Search for the cell housing the specified text and yield its [x, y] center coordinate. 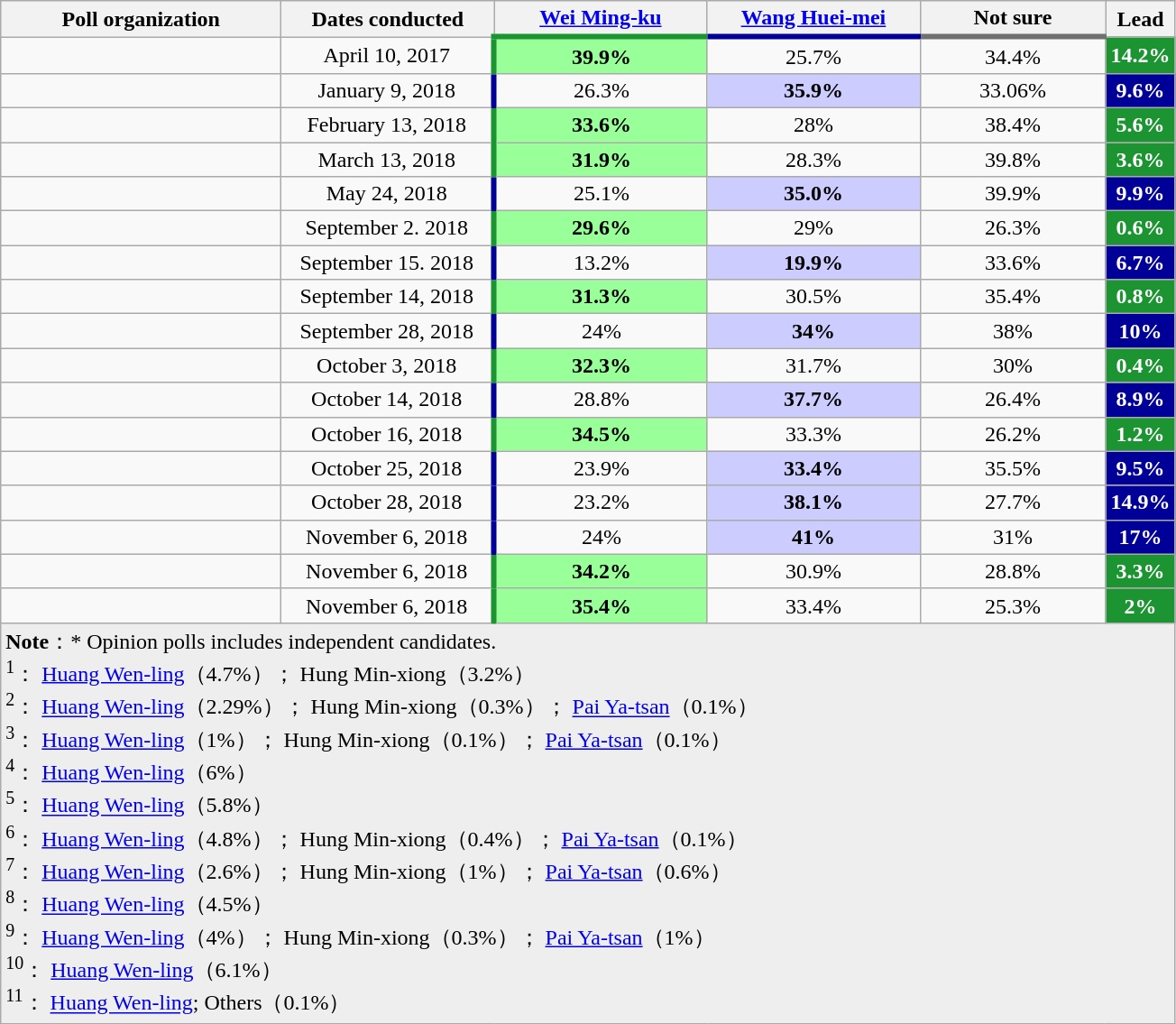
Not sure [1013, 19]
23.2% [601, 503]
Lead [1140, 19]
35.0% [813, 194]
25.7% [813, 55]
3.6% [1140, 160]
31% [1013, 537]
14.2% [1140, 55]
April 10, 2017 [388, 55]
9.9% [1140, 194]
Wang Huei-mei [813, 19]
9.6% [1140, 90]
39.8% [1013, 160]
25.1% [601, 194]
September 28, 2018 [388, 331]
October 14, 2018 [388, 400]
28.3% [813, 160]
35.9% [813, 90]
26.2% [1013, 434]
19.9% [813, 263]
34% [813, 331]
October 25, 2018 [388, 468]
33.06% [1013, 90]
1.2% [1140, 434]
January 9, 2018 [388, 90]
Poll organization [141, 19]
September 15. 2018 [388, 263]
31.3% [601, 297]
9.5% [1140, 468]
May 24, 2018 [388, 194]
23.9% [601, 468]
14.9% [1140, 503]
February 13, 2018 [388, 125]
September 2. 2018 [388, 228]
2% [1140, 605]
Dates conducted [388, 19]
29.6% [601, 228]
October 28, 2018 [388, 503]
34.2% [601, 571]
March 13, 2018 [388, 160]
35.5% [1013, 468]
38% [1013, 331]
31.7% [813, 365]
37.7% [813, 400]
34.4% [1013, 55]
30.9% [813, 571]
17% [1140, 537]
32.3% [601, 365]
0.6% [1140, 228]
3.3% [1140, 571]
27.7% [1013, 503]
38.1% [813, 503]
28% [813, 125]
September 14, 2018 [388, 297]
0.4% [1140, 365]
Wei Ming-ku [601, 19]
34.5% [601, 434]
5.6% [1140, 125]
October 3, 2018 [388, 365]
41% [813, 537]
33.3% [813, 434]
October 16, 2018 [388, 434]
6.7% [1140, 263]
30.5% [813, 297]
13.2% [601, 263]
10% [1140, 331]
38.4% [1013, 125]
30% [1013, 365]
25.3% [1013, 605]
29% [813, 228]
8.9% [1140, 400]
0.8% [1140, 297]
26.4% [1013, 400]
31.9% [601, 160]
